Return the (x, y) coordinate for the center point of the cell that contains the specified text.  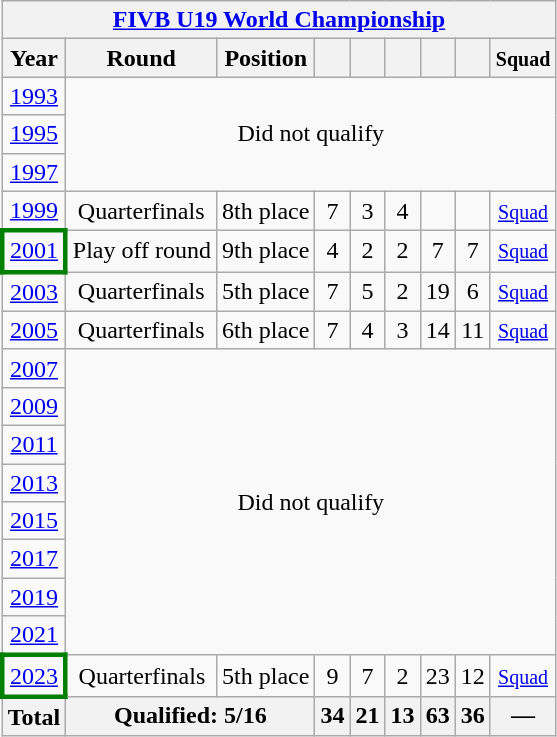
2011 (34, 444)
9th place (266, 252)
Qualified: 5/16 (190, 716)
2021 (34, 636)
14 (438, 330)
36 (472, 716)
2005 (34, 330)
2017 (34, 559)
2003 (34, 292)
5 (368, 292)
2001 (34, 252)
Play off round (142, 252)
Total (34, 716)
21 (368, 716)
6th place (266, 330)
2019 (34, 597)
— (523, 716)
1993 (34, 96)
2015 (34, 521)
2023 (34, 676)
1997 (34, 172)
Year (34, 58)
FIVB U19 World Championship (279, 20)
23 (438, 676)
9 (332, 676)
Round (142, 58)
1995 (34, 134)
13 (402, 716)
2007 (34, 368)
12 (472, 676)
2009 (34, 406)
2013 (34, 483)
11 (472, 330)
6 (472, 292)
Position (266, 58)
34 (332, 716)
63 (438, 716)
1999 (34, 211)
8th place (266, 211)
19 (438, 292)
